Determine the [X, Y] coordinate at the center of the cell enclosing the given text.  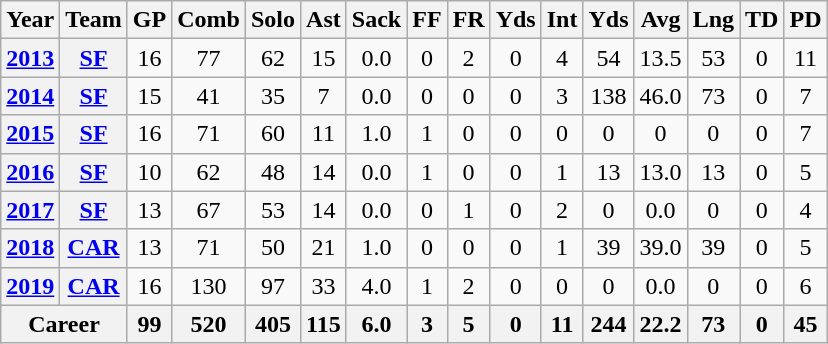
Avg [660, 20]
48 [272, 172]
22.2 [660, 324]
2017 [30, 210]
405 [272, 324]
138 [608, 96]
10 [149, 172]
99 [149, 324]
2018 [30, 248]
PD [806, 20]
Team [94, 20]
Year [30, 20]
54 [608, 58]
130 [209, 286]
Sack [376, 20]
Int [562, 20]
21 [324, 248]
Comb [209, 20]
6.0 [376, 324]
520 [209, 324]
2015 [30, 134]
33 [324, 286]
2016 [30, 172]
FR [468, 20]
Lng [713, 20]
35 [272, 96]
13.5 [660, 58]
46.0 [660, 96]
6 [806, 286]
97 [272, 286]
67 [209, 210]
GP [149, 20]
Career [64, 324]
39.0 [660, 248]
13.0 [660, 172]
2019 [30, 286]
41 [209, 96]
244 [608, 324]
2013 [30, 58]
50 [272, 248]
Solo [272, 20]
FF [427, 20]
2014 [30, 96]
TD [762, 20]
77 [209, 58]
115 [324, 324]
4.0 [376, 286]
60 [272, 134]
45 [806, 324]
Ast [324, 20]
